Return (X, Y) of the center of cell containing provided text 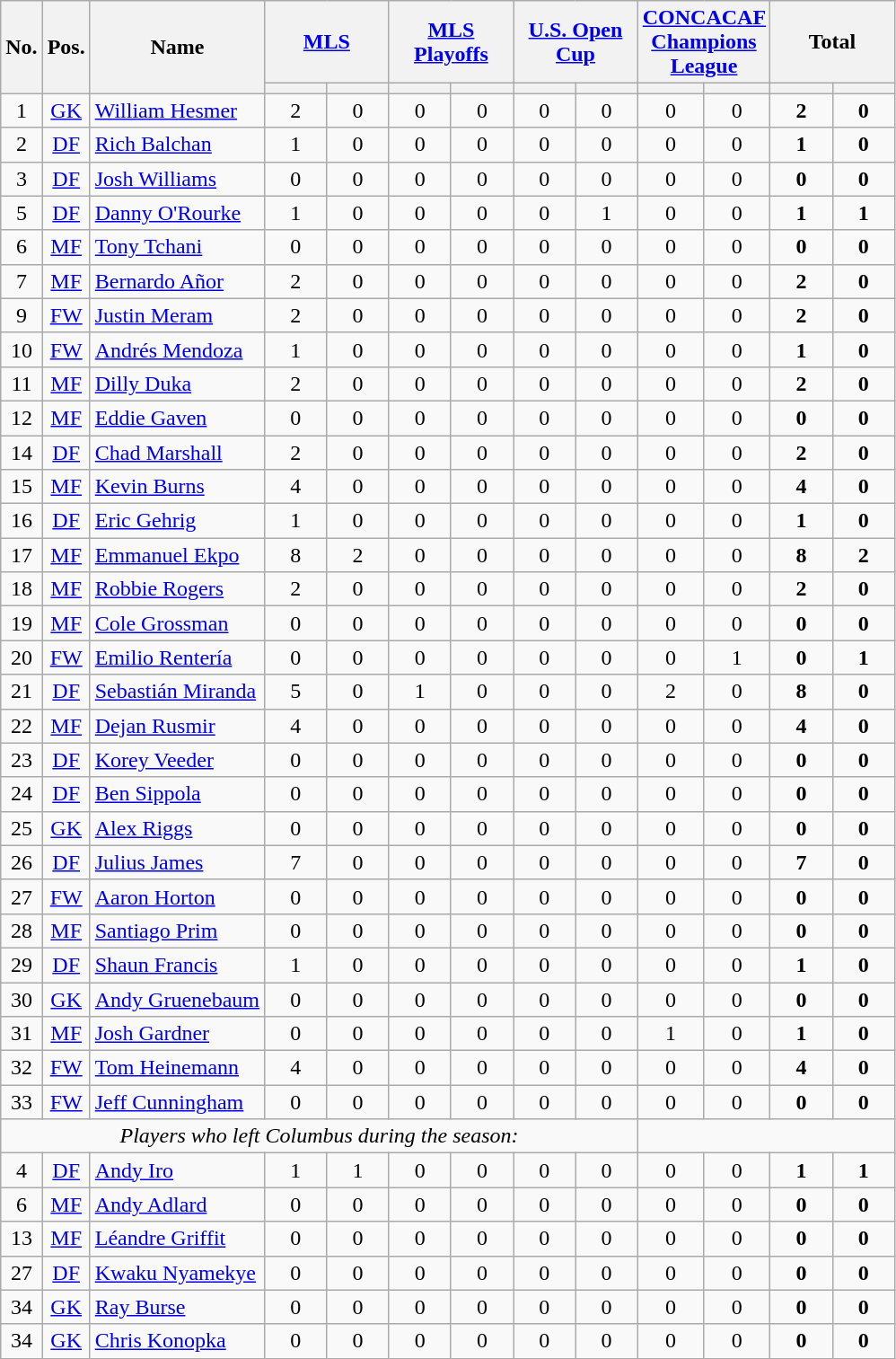
Santiago Prim (177, 931)
Players who left Columbus during the season: (320, 1136)
Pos. (66, 47)
19 (22, 623)
Emilio Rentería (177, 657)
24 (22, 794)
Korey Veeder (177, 760)
Chris Konopka (177, 1341)
9 (22, 315)
Josh Gardner (177, 1034)
18 (22, 589)
29 (22, 965)
Tom Heinemann (177, 1068)
17 (22, 555)
CONCACAF Champions League (704, 42)
MLS (327, 42)
20 (22, 657)
Julius James (177, 862)
26 (22, 862)
22 (22, 726)
Emmanuel Ekpo (177, 555)
23 (22, 760)
Dilly Duka (177, 384)
Ray Burse (177, 1307)
28 (22, 931)
Aaron Horton (177, 896)
32 (22, 1068)
Andy Gruenebaum (177, 1000)
16 (22, 521)
33 (22, 1102)
Andrés Mendoza (177, 349)
Tony Tchani (177, 247)
14 (22, 452)
13 (22, 1239)
Kevin Burns (177, 487)
No. (22, 47)
Sebastián Miranda (177, 692)
Dejan Rusmir (177, 726)
Justin Meram (177, 315)
Andy Adlard (177, 1205)
Kwaku Nyamekye (177, 1273)
Total (833, 42)
Danny O'Rourke (177, 213)
Bernardo Añor (177, 281)
Alex Riggs (177, 828)
MLS Playoffs (451, 42)
12 (22, 418)
Andy Iro (177, 1170)
10 (22, 349)
Eddie Gaven (177, 418)
Ben Sippola (177, 794)
Chad Marshall (177, 452)
15 (22, 487)
11 (22, 384)
Eric Gehrig (177, 521)
U.S. Open Cup (576, 42)
3 (22, 179)
21 (22, 692)
25 (22, 828)
Léandre Griffit (177, 1239)
Cole Grossman (177, 623)
Rich Balchan (177, 145)
William Hesmer (177, 110)
Shaun Francis (177, 965)
30 (22, 1000)
31 (22, 1034)
Jeff Cunningham (177, 1102)
Robbie Rogers (177, 589)
Name (177, 47)
Josh Williams (177, 179)
